Scan for the cell matching the given text and deliver its [x, y] coordinate at center. 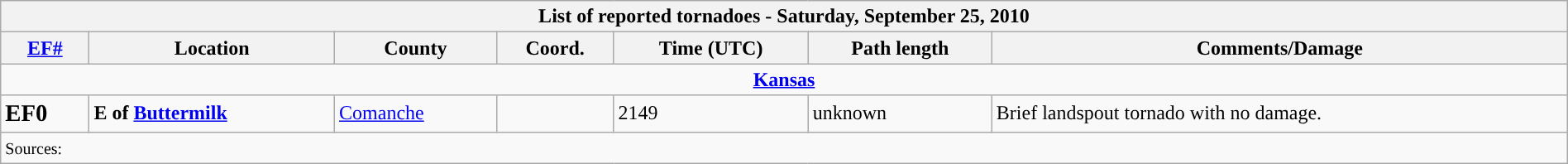
Comments/Damage [1279, 48]
County [416, 48]
List of reported tornadoes - Saturday, September 25, 2010 [784, 17]
Brief landspout tornado with no damage. [1279, 113]
Time (UTC) [711, 48]
Path length [900, 48]
2149 [711, 113]
Comanche [416, 113]
Coord. [555, 48]
EF0 [45, 113]
Location [212, 48]
Sources: [784, 147]
Kansas [784, 80]
E of Buttermilk [212, 113]
EF# [45, 48]
unknown [900, 113]
